Scan for the cell matching the given text and deliver its [x, y] coordinate at center. 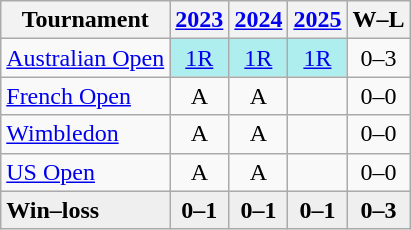
French Open [86, 96]
Win–loss [86, 210]
Wimbledon [86, 134]
Australian Open [86, 58]
US Open [86, 172]
Tournament [86, 20]
2024 [258, 20]
2025 [318, 20]
W–L [378, 20]
2023 [200, 20]
